From the cell containing the given text, extract its center point as [X, Y] coordinate. 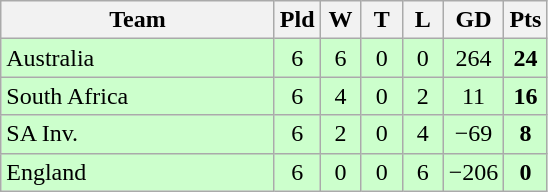
8 [526, 134]
Pts [526, 20]
South Africa [138, 96]
England [138, 172]
16 [526, 96]
−69 [474, 134]
L [422, 20]
SA Inv. [138, 134]
T [382, 20]
Team [138, 20]
Australia [138, 58]
24 [526, 58]
−206 [474, 172]
GD [474, 20]
Pld [297, 20]
11 [474, 96]
264 [474, 58]
W [340, 20]
